Determine the (x, y) coordinate at the center of the cell enclosing the given text.  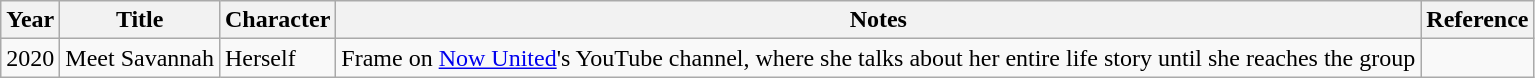
Character (277, 20)
Notes (878, 20)
Meet Savannah (140, 58)
Frame on Now United's YouTube channel, where she talks about her entire life story until she reaches the group (878, 58)
2020 (30, 58)
Herself (277, 58)
Year (30, 20)
Reference (1478, 20)
Title (140, 20)
